Identify which cell holds the provided text, then report its [X, Y] central coordinate. 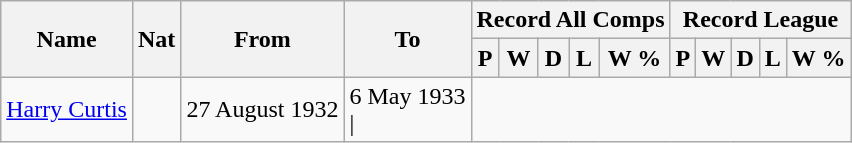
Nat [156, 39]
From [262, 39]
Record League [760, 20]
6 May 1933| [408, 110]
Harry Curtis [67, 110]
Name [67, 39]
Record All Comps [570, 20]
27 August 1932 [262, 110]
To [408, 39]
